Return [x, y] of the center of cell containing provided text 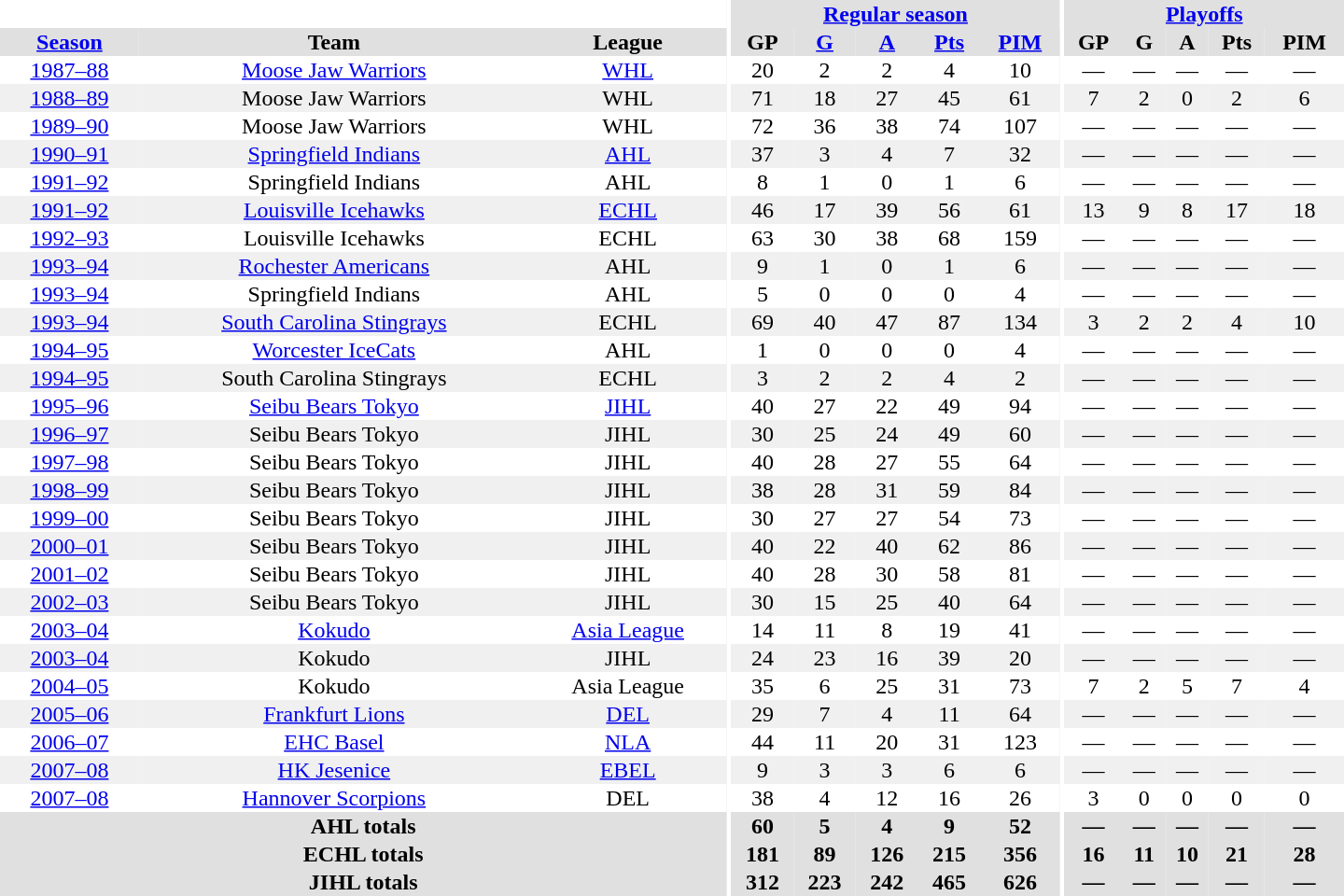
356 [1019, 854]
84 [1019, 490]
2004–05 [69, 686]
86 [1019, 546]
56 [950, 210]
19 [950, 630]
465 [950, 882]
Regular season [896, 14]
87 [950, 322]
Rochester Americans [334, 266]
68 [950, 238]
1992–93 [69, 238]
Team [334, 42]
81 [1019, 574]
HK Jesenice [334, 770]
36 [825, 126]
1987–88 [69, 70]
NLA [628, 742]
29 [763, 714]
EBEL [628, 770]
35 [763, 686]
EHC Basel [334, 742]
JIHL totals [363, 882]
Season [69, 42]
1997–98 [69, 462]
2002–03 [69, 602]
2006–07 [69, 742]
32 [1019, 154]
44 [763, 742]
626 [1019, 882]
107 [1019, 126]
89 [825, 854]
242 [887, 882]
13 [1094, 210]
134 [1019, 322]
45 [950, 98]
26 [1019, 798]
15 [825, 602]
123 [1019, 742]
1989–90 [69, 126]
59 [950, 490]
72 [763, 126]
1988–89 [69, 98]
41 [1019, 630]
League [628, 42]
1995–96 [69, 406]
1998–99 [69, 490]
54 [950, 518]
69 [763, 322]
Playoffs [1204, 14]
58 [950, 574]
1996–97 [69, 434]
52 [1019, 826]
126 [887, 854]
312 [763, 882]
12 [887, 798]
1990–91 [69, 154]
Hannover Scorpions [334, 798]
2001–02 [69, 574]
215 [950, 854]
47 [887, 322]
14 [763, 630]
1999–00 [69, 518]
223 [825, 882]
2005–06 [69, 714]
94 [1019, 406]
21 [1237, 854]
55 [950, 462]
Frankfurt Lions [334, 714]
181 [763, 854]
ECHL totals [363, 854]
AHL totals [363, 826]
37 [763, 154]
Worcester IceCats [334, 350]
159 [1019, 238]
46 [763, 210]
63 [763, 238]
74 [950, 126]
23 [825, 658]
62 [950, 546]
2000–01 [69, 546]
71 [763, 98]
